Return the (x, y) coordinate for the center point of the cell that contains the specified text.  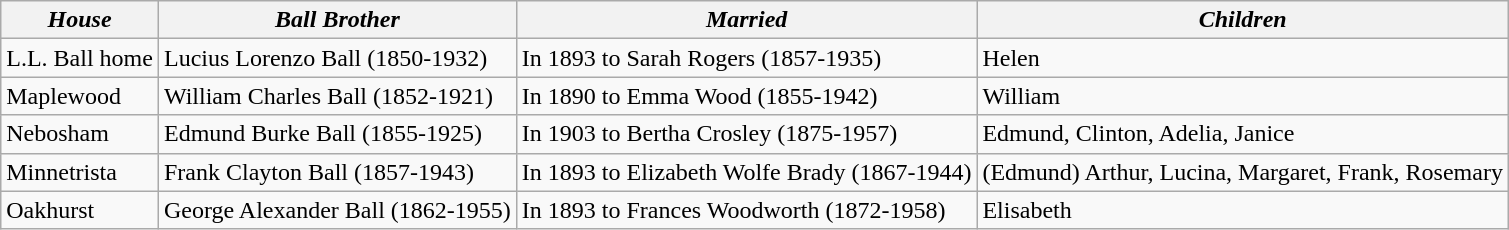
Maplewood (80, 96)
Lucius Lorenzo Ball (1850-1932) (337, 58)
Oakhurst (80, 210)
Edmund Burke Ball (1855-1925) (337, 134)
Frank Clayton Ball (1857-1943) (337, 172)
Edmund, Clinton, Adelia, Janice (1243, 134)
In 1893 to Sarah Rogers (1857-1935) (746, 58)
Elisabeth (1243, 210)
William Charles Ball (1852-1921) (337, 96)
Married (746, 20)
Ball Brother (337, 20)
(Edmund) Arthur, Lucina, Margaret, Frank, Rosemary (1243, 172)
In 1890 to Emma Wood (1855-1942) (746, 96)
George Alexander Ball (1862-1955) (337, 210)
Helen (1243, 58)
L.L. Ball home (80, 58)
In 1893 to Frances Woodworth (1872-1958) (746, 210)
Nebosham (80, 134)
In 1893 to Elizabeth Wolfe Brady (1867-1944) (746, 172)
William (1243, 96)
Minnetrista (80, 172)
In 1903 to Bertha Crosley (1875-1957) (746, 134)
Children (1243, 20)
House (80, 20)
